Search for the cell housing the specified text and yield its [x, y] center coordinate. 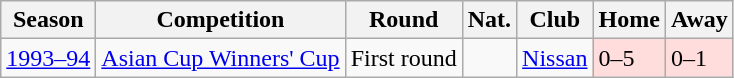
Nat. [489, 20]
Season [48, 20]
First round [404, 58]
Competition [220, 20]
Home [629, 20]
Asian Cup Winners' Cup [220, 58]
Away [699, 20]
0–5 [629, 58]
Nissan [555, 58]
1993–94 [48, 58]
Club [555, 20]
0–1 [699, 58]
Round [404, 20]
